Extract the (x, y) coordinate from the center of the cell holding the provided text.  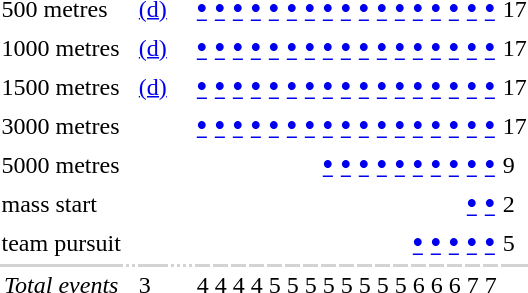
2 (514, 204)
3000 metres (61, 126)
mass start (61, 204)
5 (514, 243)
1000 metres (61, 48)
1500 metres (61, 87)
9 (514, 165)
5000 metres (61, 165)
team pursuit (61, 243)
